Capture the cell that displays the provided text and extract its [X, Y] central coordinate. 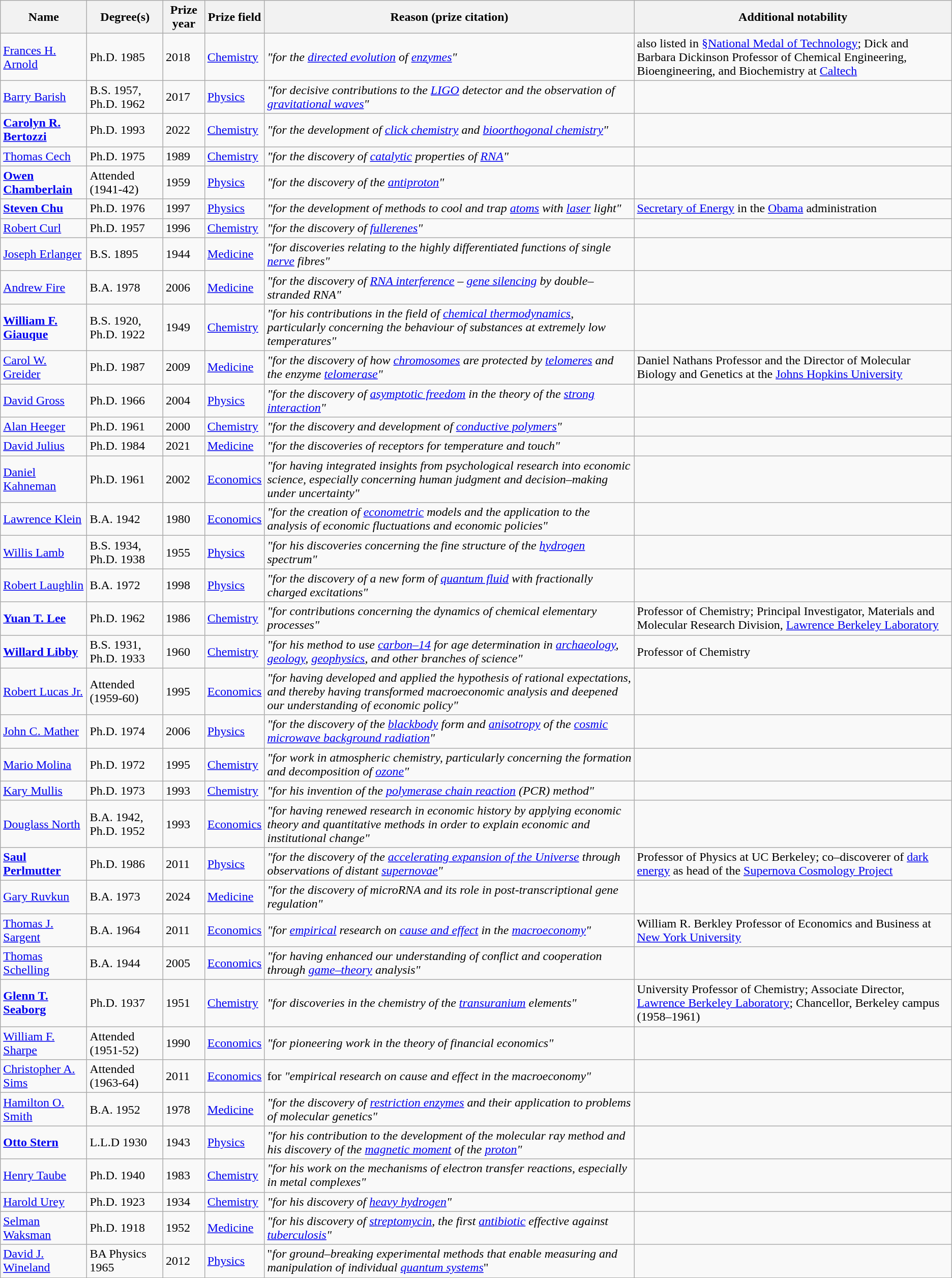
Barry Barish [44, 97]
B.A. 1964 [125, 930]
Robert Laughlin [44, 585]
2005 [184, 964]
"for the discovery of fullerenes" [450, 228]
Ph.D. 1923 [125, 1202]
Professor of Chemistry; Principal Investigator, Materials and Molecular Research Division, Lawrence Berkeley Laboratory [793, 619]
Henry Taube [44, 1175]
2021 [184, 446]
1949 [184, 327]
Yuan T. Lee [44, 619]
Ph.D. 1993 [125, 130]
1978 [184, 1109]
Attended(1951-52) [125, 1043]
Ph.D. 1957 [125, 228]
1934 [184, 1202]
"for the discovery of a new form of quantum fluid with fractionally charged excitations" [450, 585]
Ph.D. 1918 [125, 1228]
Mario Molina [44, 764]
David Gross [44, 400]
B.A. 1973 [125, 896]
"for the discovery of RNA interference – gene silencing by double–stranded RNA" [450, 287]
Alan Heeger [44, 427]
1986 [184, 619]
B.A. 1944 [125, 964]
Thomas J. Sargent [44, 930]
B.S. 1931, Ph.D. 1933 [125, 651]
Daniel Nathans Professor and the Director of Molecular Biology and Genetics at the Johns Hopkins University [793, 367]
Robert Curl [44, 228]
"for his contribution to the development of the molecular ray method and his discovery of the magnetic moment of the proton" [450, 1143]
1952 [184, 1228]
Douglass North [44, 824]
"for the discovery of microRNA and its role in post-transcriptional gene regulation" [450, 896]
"for his discovery of streptomycin, the first antibiotic effective against tuberculosis" [450, 1228]
"for empirical research on cause and effect in the macroeconomy" [450, 930]
2018 [184, 57]
1996 [184, 228]
Kary Mullis [44, 791]
B.A. 1942 [125, 519]
BA Physics 1965 [125, 1261]
Carol W. Greider [44, 367]
Robert Lucas Jr. [44, 691]
"for the discovery of catalytic properties of RNA" [450, 156]
1997 [184, 209]
2004 [184, 400]
Additional notability [793, 17]
"for contributions concerning the dynamics of chemical elementary processes" [450, 619]
"for decisive contributions to the LIGO detector and the observation of gravitational waves" [450, 97]
Andrew Fire [44, 287]
1944 [184, 254]
B.A. 1972 [125, 585]
B.A. 1978 [125, 287]
"for the discovery of restriction enzymes and their application to problems of molecular genetics" [450, 1109]
"for his discovery of heavy hydrogen" [450, 1202]
1959 [184, 182]
Ph.D. 1984 [125, 446]
1998 [184, 585]
B.A. 1952 [125, 1109]
"for the discovery of the accelerating expansion of the Universe through observations of distant supernovae" [450, 864]
1955 [184, 553]
Ph.D. 1987 [125, 367]
"for the discoveries of receptors for temperature and touch" [450, 446]
2022 [184, 130]
"for work in atmospheric chemistry, particularly concerning the formation and decomposition of ozone" [450, 764]
2002 [184, 479]
Name [44, 17]
2009 [184, 367]
Owen Chamberlain [44, 182]
University Professor of Chemistry; Associate Director, Lawrence Berkeley Laboratory; Chancellor, Berkeley campus (1958–1961) [793, 1003]
Ph.D. 1976 [125, 209]
Prize year [184, 17]
"for the discovery of asymptotic freedom in the theory of the strong interaction" [450, 400]
Secretary of Energy in the Obama administration [793, 209]
B.S. 1895 [125, 254]
Attended(1959-60) [125, 691]
1983 [184, 1175]
"for the discovery of the blackbody form and anisotropy of the cosmic microwave background radiation" [450, 732]
Frances H. Arnold [44, 57]
Ph.D. 1975 [125, 156]
B.S. 1920, Ph.D. 1922 [125, 327]
1943 [184, 1143]
2017 [184, 97]
"for pioneering work in the theory of financial economics" [450, 1043]
"for the discovery of the antiproton" [450, 182]
Glenn T. Seaborg [44, 1003]
Otto Stern [44, 1143]
"for his method to use carbon–14 for age determination in archaeology, geology, geophysics, and other branches of science" [450, 651]
Ph.D. 1966 [125, 400]
"for ground–breaking experimental methods that enable measuring and manipulation of individual quantum systems" [450, 1261]
1990 [184, 1043]
Ph.D. 1962 [125, 619]
Harold Urey [44, 1202]
"for having enhanced our understanding of conflict and cooperation through game–theory analysis" [450, 964]
1960 [184, 651]
"for the creation of econometric models and the application to the analysis of economic fluctuations and economic policies" [450, 519]
William F. Giauque [44, 327]
Thomas Schelling [44, 964]
Christopher A. Sims [44, 1077]
Professor of Chemistry [793, 651]
Attended(1941-42) [125, 182]
Selman Waksman [44, 1228]
2000 [184, 427]
"for his discoveries concerning the fine structure of the hydrogen spectrum" [450, 553]
"for discoveries relating to the highly differentiated functions of single nerve fibres" [450, 254]
William F. Sharpe [44, 1043]
Lawrence Klein [44, 519]
Ph.D. 1940 [125, 1175]
"for the development of methods to cool and trap atoms with laser light" [450, 209]
"for the discovery and development of conductive polymers" [450, 427]
Attended(1963-64) [125, 1077]
"for discoveries in the chemistry of the transuranium elements" [450, 1003]
Hamilton O. Smith [44, 1109]
1980 [184, 519]
Daniel Kahneman [44, 479]
Professor of Physics at UC Berkeley; co–discoverer of dark energy as head of the Supernova Cosmology Project [793, 864]
Reason (prize citation) [450, 17]
Ph.D. 1986 [125, 864]
Ph.D. 1985 [125, 57]
B.S. 1934, Ph.D. 1938 [125, 553]
"for his contributions in the field of chemical thermodynamics, particularly concerning the behaviour of substances at extremely low temperatures" [450, 327]
B.S. 1957, Ph.D. 1962 [125, 97]
Willis Lamb [44, 553]
Ph.D. 1972 [125, 764]
Ph.D. 1937 [125, 1003]
Ph.D. 1973 [125, 791]
Gary Ruvkun [44, 896]
Willard Libby [44, 651]
B.A. 1942, Ph.D. 1952 [125, 824]
for "empirical research on cause and effect in the macroeconomy" [450, 1077]
William R. Berkley Professor of Economics and Business at New York University [793, 930]
"for his invention of the polymerase chain reaction (PCR) method" [450, 791]
Saul Perlmutter [44, 864]
Degree(s) [125, 17]
"for the development of click chemistry and bioorthogonal chemistry" [450, 130]
John C. Mather [44, 732]
Steven Chu [44, 209]
Joseph Erlanger [44, 254]
Prize field [234, 17]
David Julius [44, 446]
Thomas Cech [44, 156]
2024 [184, 896]
1951 [184, 1003]
"for the discovery of how chromosomes are protected by telomeres and the enzyme telomerase" [450, 367]
"for his work on the mechanisms of electron transfer reactions, especially in metal complexes" [450, 1175]
Ph.D. 1974 [125, 732]
1989 [184, 156]
"for the directed evolution of enzymes" [450, 57]
David J. Wineland [44, 1261]
Carolyn R. Bertozzi [44, 130]
2012 [184, 1261]
L.L.D 1930 [125, 1143]
